Provide the [X, Y] coordinate of the cell's center where the given text is located.  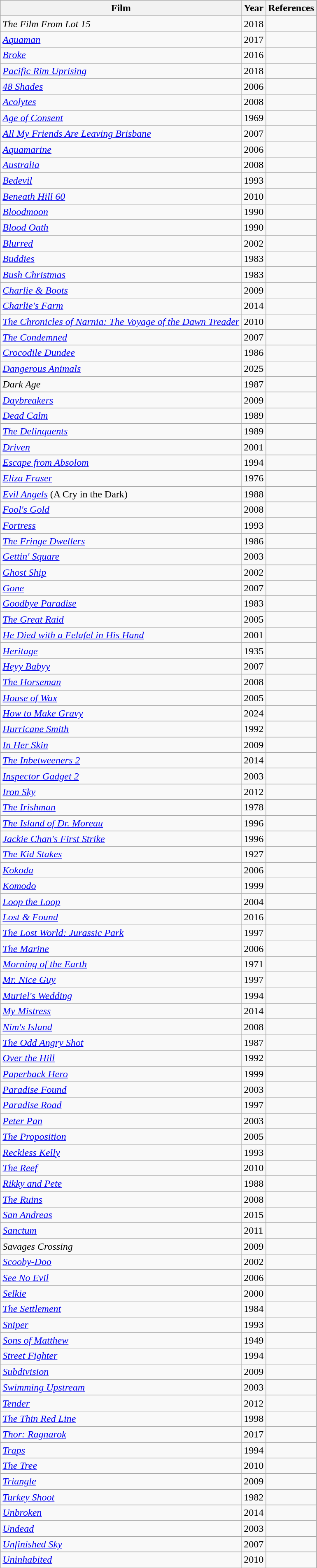
Gettin' Square [121, 557]
Blurred [121, 243]
1969 [254, 118]
Sons of Matthew [121, 1340]
Goodbye Paradise [121, 604]
Beneath Hill 60 [121, 196]
Dangerous Animals [121, 369]
Heritage [121, 651]
Bloodmoon [121, 212]
Heyy Babyy [121, 666]
The Irishman [121, 807]
The Reef [121, 1168]
In Her Skin [121, 745]
The Proposition [121, 1136]
1971 [254, 964]
2015 [254, 1215]
San Andreas [121, 1215]
Paperback Hero [121, 1074]
Undead [121, 1528]
Escape from Absolom [121, 463]
1927 [254, 854]
How to Make Gravy [121, 714]
Driven [121, 447]
Year [254, 8]
2024 [254, 714]
My Mistress [121, 1011]
Aquamarine [121, 149]
The Island of Dr. Moreau [121, 823]
Savages Crossing [121, 1246]
Lost & Found [121, 917]
The Settlement [121, 1309]
Hurricane Smith [121, 729]
Acolytes [121, 102]
Fool's Gold [121, 510]
Triangle [121, 1482]
Paradise Road [121, 1105]
Evil Angels (A Cry in the Dark) [121, 494]
Over the Hill [121, 1058]
Dead Calm [121, 415]
Komodo [121, 886]
References [291, 8]
1982 [254, 1497]
48 Shades [121, 86]
Thor: Ragnarok [121, 1434]
Peter Pan [121, 1121]
The Kid Stakes [121, 854]
Kokoda [121, 870]
2000 [254, 1293]
Nim's Island [121, 1027]
Age of Consent [121, 118]
Rikky and Pete [121, 1183]
The Delinquents [121, 431]
Aquaman [121, 40]
Eliza Fraser [121, 478]
Blood Oath [121, 228]
Pacific Rim Uprising [121, 71]
Subdivision [121, 1372]
Australia [121, 165]
Unbroken [121, 1513]
Swimming Upstream [121, 1387]
Gone [121, 588]
Bush Christmas [121, 275]
The Condemned [121, 337]
The Thin Red Line [121, 1419]
Dark Age [121, 384]
Iron Sky [121, 792]
The Horseman [121, 682]
Buddies [121, 259]
The Marine [121, 948]
See No Evil [121, 1278]
All My Friends Are Leaving Brisbane [121, 133]
Bedevil [121, 180]
2011 [254, 1231]
1935 [254, 651]
The Fringe Dwellers [121, 541]
Unfinished Sky [121, 1544]
Muriel's Wedding [121, 996]
1976 [254, 478]
Daybreakers [121, 400]
Scooby-Doo [121, 1262]
Loop the Loop [121, 901]
The Tree [121, 1466]
Jackie Chan's First Strike [121, 839]
Charlie & Boots [121, 290]
The Odd Angry Shot [121, 1043]
Ghost Ship [121, 572]
Tender [121, 1403]
Inspector Gadget 2 [121, 776]
Charlie's Farm [121, 306]
1998 [254, 1419]
The Inbetweeners 2 [121, 761]
Traps [121, 1450]
The Ruins [121, 1199]
2004 [254, 901]
1984 [254, 1309]
Crocodile Dundee [121, 353]
The Great Raid [121, 619]
Film [121, 8]
Street Fighter [121, 1356]
Mr. Nice Guy [121, 980]
The Chronicles of Narnia: The Voyage of the Dawn Treader [121, 322]
Sniper [121, 1325]
The Lost World: Jurassic Park [121, 933]
Selkie [121, 1293]
2025 [254, 369]
Uninhabited [121, 1560]
He Died with a Felafel in His Hand [121, 635]
Broke [121, 55]
Morning of the Earth [121, 964]
Reckless Kelly [121, 1152]
Sanctum [121, 1231]
Paradise Found [121, 1090]
The Film From Lot 15 [121, 24]
Turkey Shoot [121, 1497]
1949 [254, 1340]
1978 [254, 807]
Fortress [121, 525]
House of Wax [121, 698]
